Detect which cell encompasses the target text, then output its (x, y) center coordinate. 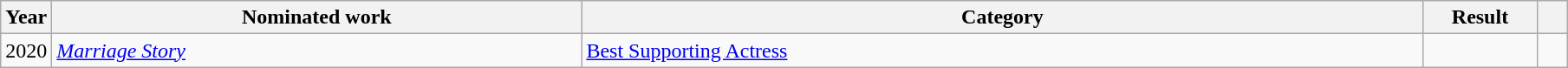
Year (26, 17)
Marriage Story (317, 51)
Result (1480, 17)
Nominated work (317, 17)
Best Supporting Actress (1002, 51)
2020 (26, 51)
Category (1002, 17)
